Determine the (x, y) coordinate at the center of the cell enclosing the given text.  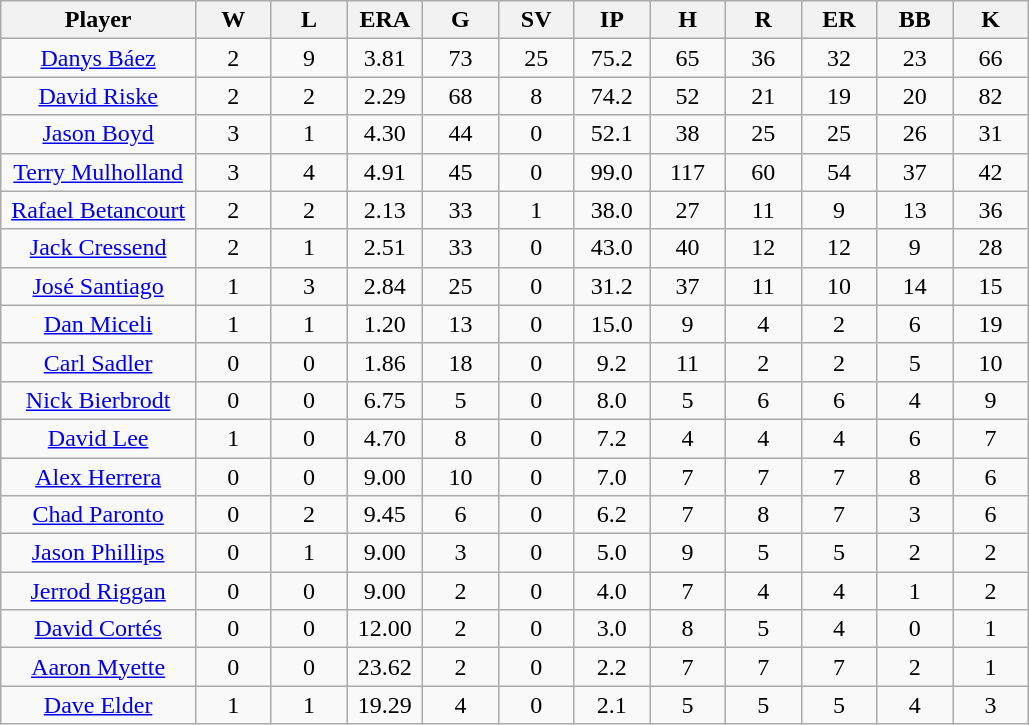
Jack Cressend (98, 248)
18 (461, 362)
45 (461, 172)
19.29 (385, 705)
26 (915, 134)
43.0 (612, 248)
IP (612, 20)
Nick Bierbrodt (98, 400)
38 (688, 134)
Carl Sadler (98, 362)
9.45 (385, 515)
44 (461, 134)
21 (763, 96)
82 (991, 96)
Terry Mulholland (98, 172)
42 (991, 172)
ERA (385, 20)
Rafael Betancourt (98, 210)
4.30 (385, 134)
2.13 (385, 210)
99.0 (612, 172)
31.2 (612, 286)
73 (461, 58)
Dan Miceli (98, 324)
6.75 (385, 400)
20 (915, 96)
15 (991, 286)
2.84 (385, 286)
Aaron Myette (98, 667)
9.2 (612, 362)
28 (991, 248)
2.2 (612, 667)
R (763, 20)
15.0 (612, 324)
SV (536, 20)
32 (839, 58)
José Santiago (98, 286)
52 (688, 96)
H (688, 20)
1.86 (385, 362)
38.0 (612, 210)
7.2 (612, 438)
66 (991, 58)
68 (461, 96)
14 (915, 286)
2.1 (612, 705)
6.2 (612, 515)
Jason Phillips (98, 553)
65 (688, 58)
Dave Elder (98, 705)
8.0 (612, 400)
2.29 (385, 96)
23.62 (385, 667)
K (991, 20)
4.70 (385, 438)
54 (839, 172)
G (461, 20)
Alex Herrera (98, 477)
27 (688, 210)
David Riske (98, 96)
1.20 (385, 324)
3.0 (612, 629)
5.0 (612, 553)
2.51 (385, 248)
ER (839, 20)
75.2 (612, 58)
L (309, 20)
74.2 (612, 96)
31 (991, 134)
52.1 (612, 134)
4.0 (612, 591)
W (233, 20)
3.81 (385, 58)
Player (98, 20)
23 (915, 58)
60 (763, 172)
David Lee (98, 438)
BB (915, 20)
7.0 (612, 477)
117 (688, 172)
Jason Boyd (98, 134)
4.91 (385, 172)
12.00 (385, 629)
David Cortés (98, 629)
Jerrod Riggan (98, 591)
Danys Báez (98, 58)
Chad Paronto (98, 515)
40 (688, 248)
